Locate the cell with the specified text and output its [X, Y] center coordinate. 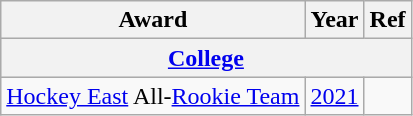
Year [334, 20]
2021 [334, 96]
Award [153, 20]
College [206, 58]
Ref [388, 20]
Hockey East All-Rookie Team [153, 96]
